Provide the (x, y) coordinate of the cell's center where the given text is located.  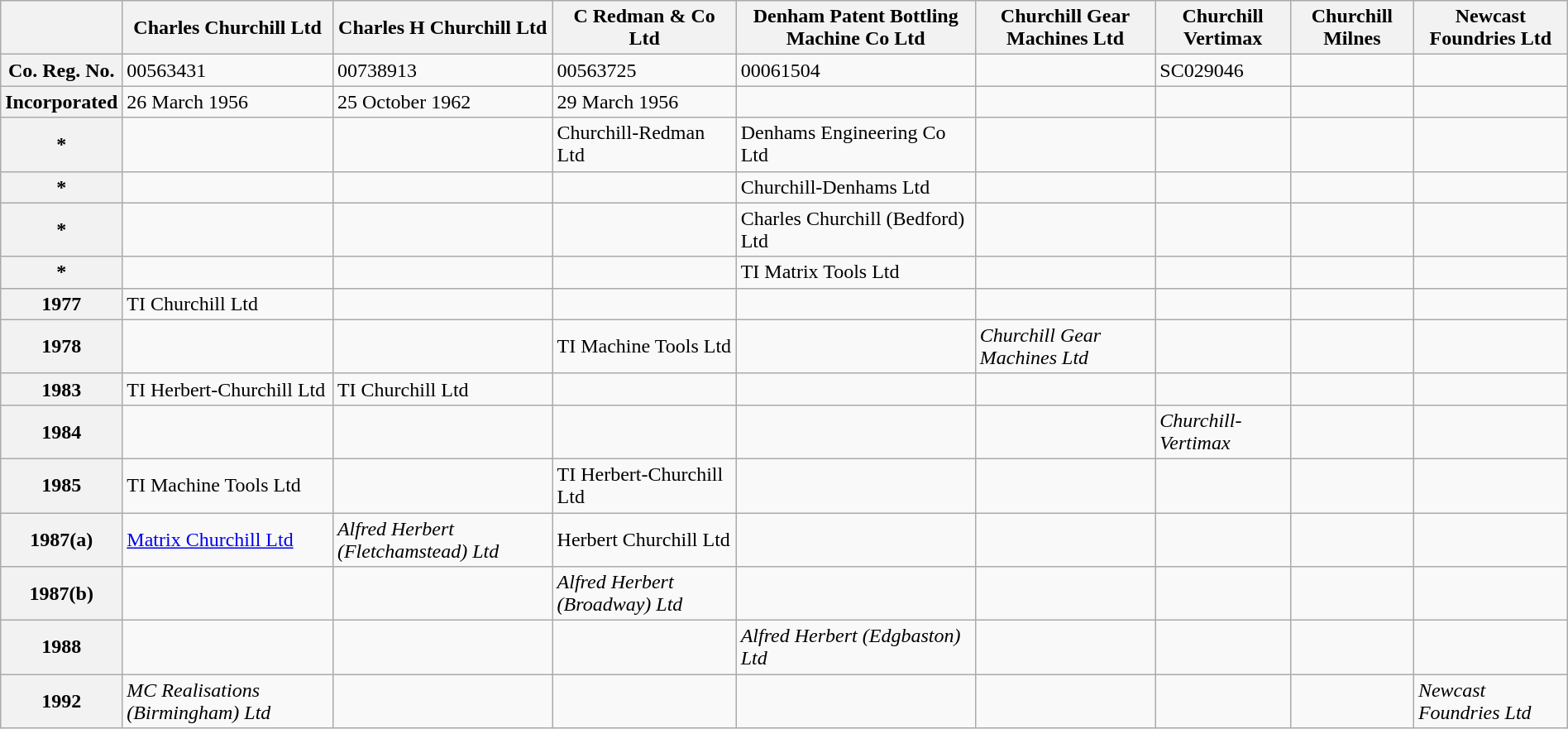
C Redman & Co Ltd (644, 28)
Denham Patent Bottling Machine Co Ltd (855, 28)
1987(b) (61, 594)
1992 (61, 702)
00061504 (855, 70)
Alfred Herbert (Broadway) Ltd (644, 594)
Churchill-Denhams Ltd (855, 187)
1987(a) (61, 540)
Charles H Churchill Ltd (442, 28)
Churchill-Redman Ltd (644, 144)
Co. Reg. No. (61, 70)
Matrix Churchill Ltd (228, 540)
SC029046 (1223, 70)
00563725 (644, 70)
Herbert Churchill Ltd (644, 540)
Charles Churchill Ltd (228, 28)
Charles Churchill (Bedford) Ltd (855, 230)
1983 (61, 389)
00563431 (228, 70)
MC Realisations (Birmingham) Ltd (228, 702)
1988 (61, 647)
1978 (61, 346)
Churchill Milnes (1351, 28)
Churchill-Vertimax (1223, 432)
26 March 1956 (228, 102)
1977 (61, 304)
TI Matrix Tools Ltd (855, 272)
25 October 1962 (442, 102)
Incorporated (61, 102)
1985 (61, 485)
Denhams Engineering Co Ltd (855, 144)
00738913 (442, 70)
1984 (61, 432)
29 March 1956 (644, 102)
Churchill Vertimax (1223, 28)
Alfred Herbert (Edgbaston) Ltd (855, 647)
Alfred Herbert (Fletchamstead) Ltd (442, 540)
